Locate the cell with the specified text and output its (X, Y) center coordinate. 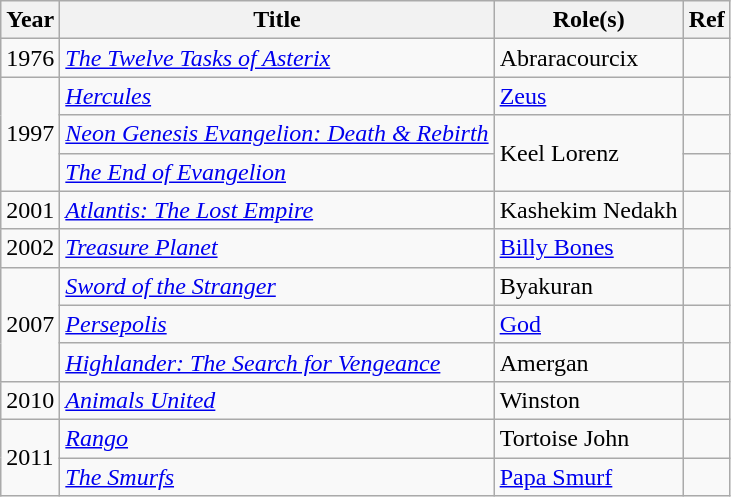
2007 (30, 324)
Winston (588, 400)
Abraracourcix (588, 58)
1997 (30, 134)
Role(s) (588, 20)
God (588, 324)
Papa Smurf (588, 477)
Rango (277, 438)
Sword of the Stranger (277, 286)
Atlantis: The Lost Empire (277, 210)
Amergan (588, 362)
Treasure Planet (277, 248)
The Smurfs (277, 477)
2010 (30, 400)
Title (277, 20)
Keel Lorenz (588, 153)
Zeus (588, 96)
Year (30, 20)
1976 (30, 58)
Persepolis (277, 324)
Hercules (277, 96)
2001 (30, 210)
The End of Evangelion (277, 172)
Kashekim Nedakh (588, 210)
2011 (30, 457)
Animals United (277, 400)
2002 (30, 248)
Byakuran (588, 286)
Ref (706, 20)
Neon Genesis Evangelion: Death & Rebirth (277, 134)
Tortoise John (588, 438)
Billy Bones (588, 248)
The Twelve Tasks of Asterix (277, 58)
Highlander: The Search for Vengeance (277, 362)
